Extract the (X, Y) coordinate from the center of the cell holding the provided text.  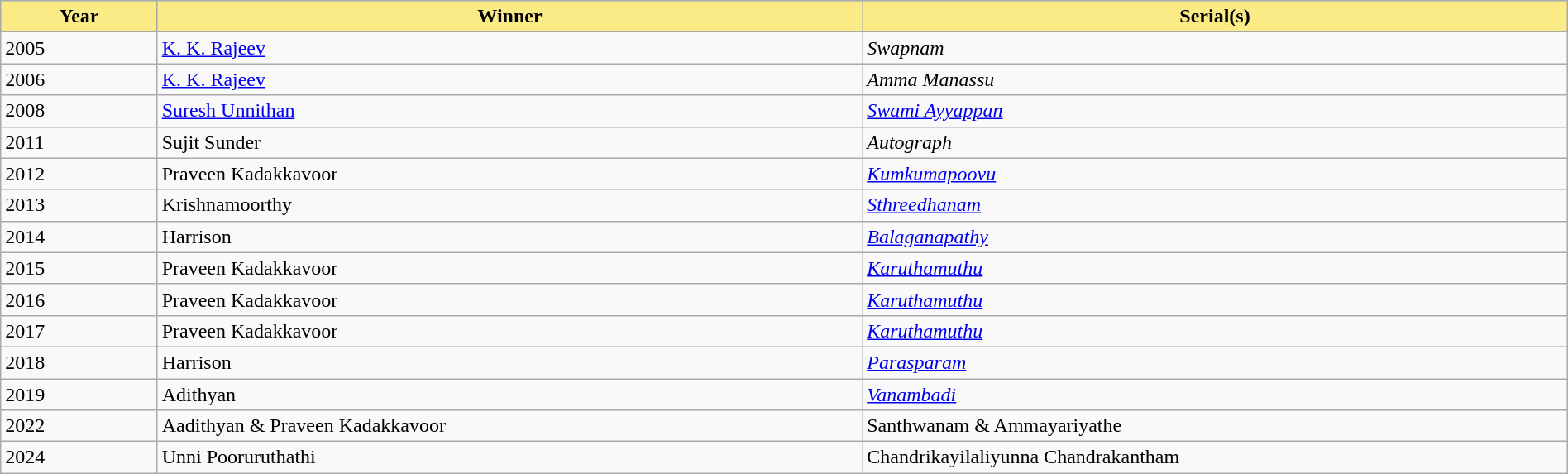
Kumkumapoovu (1216, 174)
Autograph (1216, 142)
Winner (509, 17)
2018 (79, 362)
Balaganapathy (1216, 237)
Swapnam (1216, 48)
Serial(s) (1216, 17)
2006 (79, 79)
Unni Pooruruthathi (509, 457)
2017 (79, 331)
Krishnamoorthy (509, 205)
2022 (79, 426)
Sujit Sunder (509, 142)
2008 (79, 111)
Chandrikayilaliyunna Chandrakantham (1216, 457)
2012 (79, 174)
Sthreedhanam (1216, 205)
2005 (79, 48)
Suresh Unnithan (509, 111)
Vanambadi (1216, 395)
Amma Manassu (1216, 79)
Year (79, 17)
Swami Ayyappan (1216, 111)
2011 (79, 142)
2024 (79, 457)
Santhwanam & Ammayariyathe (1216, 426)
2014 (79, 237)
2013 (79, 205)
2019 (79, 395)
Adithyan (509, 395)
2015 (79, 268)
Parasparam (1216, 362)
Aadithyan & Praveen Kadakkavoor (509, 426)
2016 (79, 299)
